Capture the cell that displays the provided text and extract its [x, y] central coordinate. 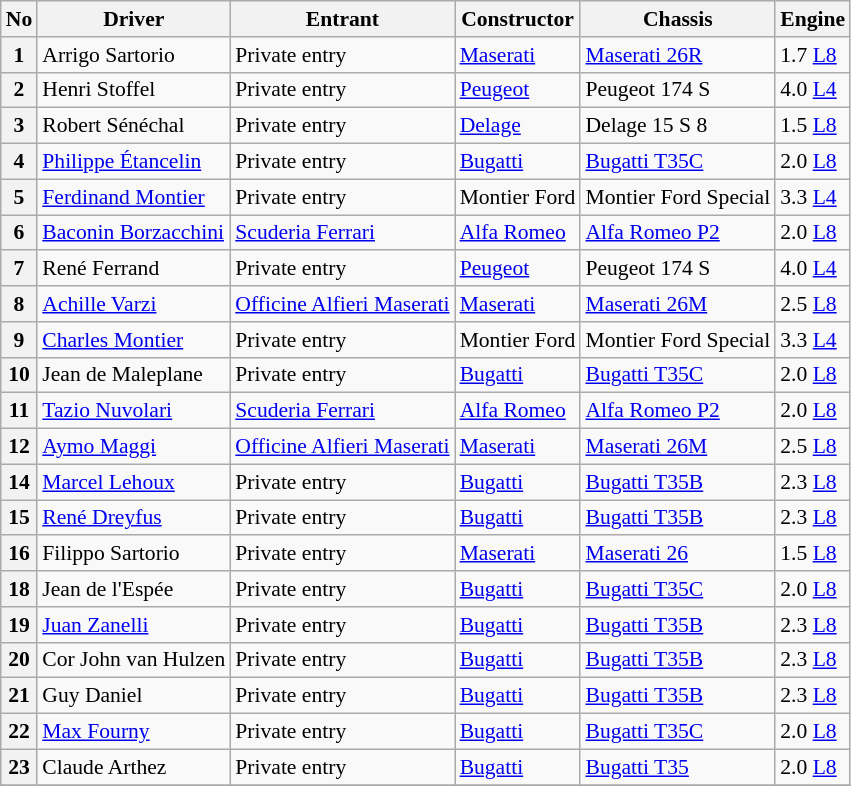
21 [20, 696]
9 [20, 340]
1.7 L8 [812, 55]
19 [20, 625]
5 [20, 197]
20 [20, 660]
Achille Varzi [134, 304]
2 [20, 90]
Aymo Maggi [134, 447]
Marcel Lehoux [134, 482]
10 [20, 375]
6 [20, 233]
Maserati 26 [678, 554]
22 [20, 732]
16 [20, 554]
7 [20, 269]
1 [20, 55]
Engine [812, 19]
No [20, 19]
Jean de l'Espée [134, 589]
3 [20, 126]
Tazio Nuvolari [134, 411]
Henri Stoffel [134, 90]
Baconin Borzacchini [134, 233]
Philippe Étancelin [134, 162]
4 [20, 162]
Juan Zanelli [134, 625]
Max Fourny [134, 732]
Constructor [518, 19]
Entrant [342, 19]
18 [20, 589]
8 [20, 304]
Delage 15 S 8 [678, 126]
Guy Daniel [134, 696]
Delage [518, 126]
René Dreyfus [134, 518]
Claude Arthez [134, 767]
Maserati 26R [678, 55]
Cor John van Hulzen [134, 660]
Charles Montier [134, 340]
Filippo Sartorio [134, 554]
11 [20, 411]
Driver [134, 19]
Bugatti T35 [678, 767]
15 [20, 518]
12 [20, 447]
René Ferrand [134, 269]
Chassis [678, 19]
Ferdinand Montier [134, 197]
14 [20, 482]
Jean de Maleplane [134, 375]
Arrigo Sartorio [134, 55]
Robert Sénéchal [134, 126]
23 [20, 767]
